Search for the cell housing the specified text and yield its [x, y] center coordinate. 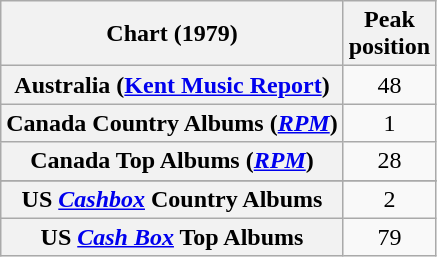
Canada Top Albums (RPM) [172, 161]
Peakposition [389, 34]
48 [389, 85]
Chart (1979) [172, 34]
28 [389, 161]
1 [389, 123]
Canada Country Albums (RPM) [172, 123]
Australia (Kent Music Report) [172, 85]
2 [389, 199]
79 [389, 237]
US Cash Box Top Albums [172, 237]
US Cashbox Country Albums [172, 199]
